Find where the given text appears and provide that cell's center as (X, Y) coordinate. 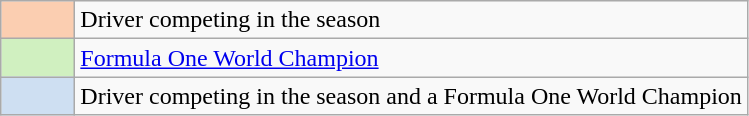
Driver competing in the season and a Formula One World Champion (412, 96)
Formula One World Champion (412, 58)
Driver competing in the season (412, 20)
